For the text-containing cell, return its midpoint in [x, y] coordinate format. 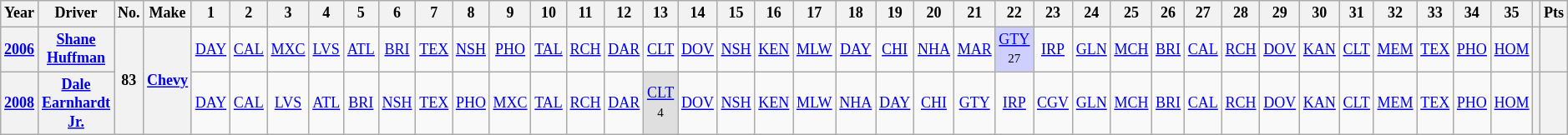
25 [1131, 13]
Dale Earnhardt Jr. [75, 103]
4 [326, 13]
Pts [1555, 13]
Chevy [168, 81]
21 [974, 13]
10 [549, 13]
22 [1014, 13]
6 [397, 13]
20 [934, 13]
11 [585, 13]
34 [1473, 13]
18 [856, 13]
23 [1054, 13]
13 [661, 13]
35 [1511, 13]
MAR [974, 49]
2006 [20, 49]
GTY [974, 103]
28 [1241, 13]
12 [625, 13]
27 [1202, 13]
29 [1280, 13]
16 [774, 13]
33 [1435, 13]
19 [895, 13]
CGV [1054, 103]
14 [698, 13]
15 [736, 13]
17 [815, 13]
2 [249, 13]
8 [471, 13]
31 [1356, 13]
7 [434, 13]
9 [510, 13]
1 [210, 13]
Shane Huffman [75, 49]
No. [129, 13]
Driver [75, 13]
83 [129, 81]
GTY27 [1014, 49]
Make [168, 13]
3 [288, 13]
CLT4 [661, 103]
32 [1395, 13]
24 [1091, 13]
30 [1319, 13]
2008 [20, 103]
26 [1169, 13]
Year [20, 13]
5 [362, 13]
